Pinpoint the cell where the given text exists, returning its [X, Y] midpoint coordinate. 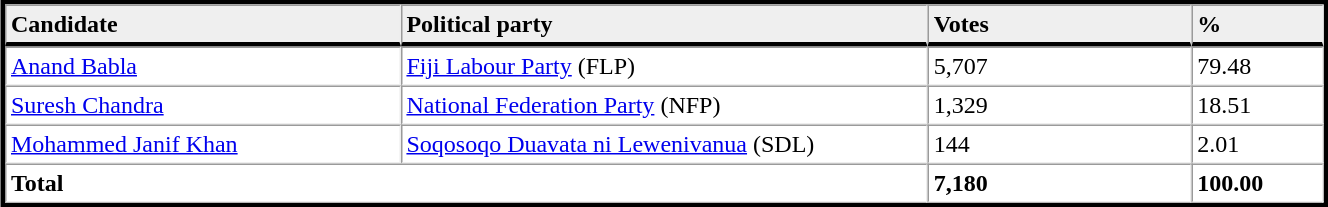
Suresh Chandra [202, 106]
Soqosoqo Duavata ni Lewenivanua (SDL) [664, 144]
Total [466, 184]
% [1257, 25]
7,180 [1060, 184]
Anand Babla [202, 66]
5,707 [1060, 66]
Votes [1060, 25]
2.01 [1257, 144]
National Federation Party (NFP) [664, 106]
144 [1060, 144]
Candidate [202, 25]
100.00 [1257, 184]
1,329 [1060, 106]
Mohammed Janif Khan [202, 144]
Fiji Labour Party (FLP) [664, 66]
Political party [664, 25]
79.48 [1257, 66]
18.51 [1257, 106]
